Scan for the cell matching the given text and deliver its (X, Y) coordinate at center. 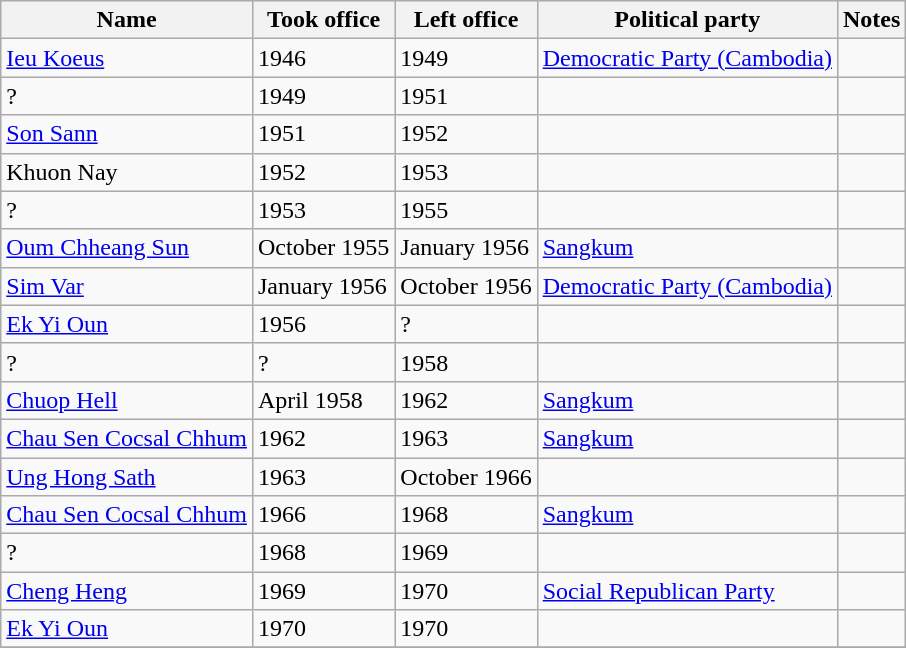
Chuop Hell (127, 400)
Son Sann (127, 134)
Oum Chheang Sun (127, 248)
October 1966 (466, 477)
October 1955 (323, 248)
1966 (323, 515)
1955 (466, 210)
1946 (323, 58)
1958 (466, 362)
Name (127, 20)
Left office (466, 20)
October 1956 (466, 286)
Ieu Koeus (127, 58)
Khuon Nay (127, 172)
Cheng Heng (127, 591)
April 1958 (323, 400)
Ung Hong Sath (127, 477)
Political party (687, 20)
Notes (871, 20)
Social Republican Party (687, 591)
1956 (323, 324)
Took office (323, 20)
Sim Var (127, 286)
